Return the (X, Y) coordinate for the center point of the cell that contains the specified text.  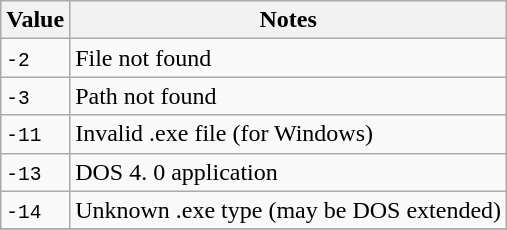
Notes (288, 20)
File not found (288, 58)
-2 (36, 58)
Unknown .exe type (may be DOS extended) (288, 210)
-14 (36, 210)
Value (36, 20)
-3 (36, 96)
DOS 4. 0 application (288, 172)
-13 (36, 172)
-11 (36, 134)
Invalid .exe file (for Windows) (288, 134)
Path not found (288, 96)
